Locate the cell with the specified text and output its [X, Y] center coordinate. 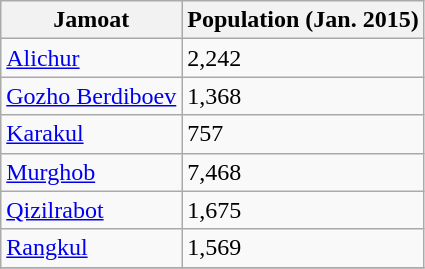
757 [303, 134]
Murghob [92, 172]
7,468 [303, 172]
Rangkul [92, 248]
Gozho Berdiboev [92, 96]
Karakul [92, 134]
Alichur [92, 58]
Qizilrabot [92, 210]
1,675 [303, 210]
1,368 [303, 96]
Population (Jan. 2015) [303, 20]
Jamoat [92, 20]
2,242 [303, 58]
1,569 [303, 248]
